Scan for the cell matching the given text and deliver its [x, y] coordinate at center. 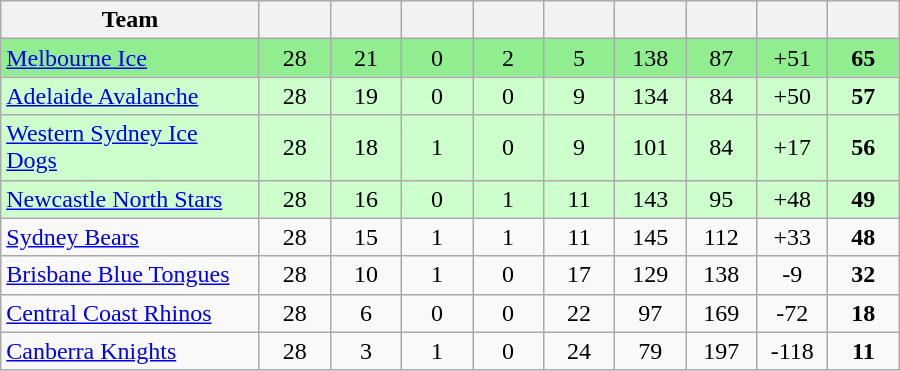
97 [650, 313]
79 [650, 351]
10 [366, 275]
2 [508, 58]
Brisbane Blue Tongues [130, 275]
Central Coast Rhinos [130, 313]
Melbourne Ice [130, 58]
87 [722, 58]
112 [722, 237]
+48 [792, 199]
129 [650, 275]
Sydney Bears [130, 237]
-72 [792, 313]
Canberra Knights [130, 351]
3 [366, 351]
22 [580, 313]
+50 [792, 96]
Western Sydney Ice Dogs [130, 148]
56 [864, 148]
143 [650, 199]
+17 [792, 148]
95 [722, 199]
145 [650, 237]
-118 [792, 351]
169 [722, 313]
134 [650, 96]
49 [864, 199]
65 [864, 58]
24 [580, 351]
16 [366, 199]
197 [722, 351]
+33 [792, 237]
-9 [792, 275]
17 [580, 275]
21 [366, 58]
6 [366, 313]
+51 [792, 58]
57 [864, 96]
Team [130, 20]
19 [366, 96]
15 [366, 237]
Adelaide Avalanche [130, 96]
48 [864, 237]
Newcastle North Stars [130, 199]
32 [864, 275]
101 [650, 148]
5 [580, 58]
